Provide the (x, y) coordinate of the cell's center where the given text is located.  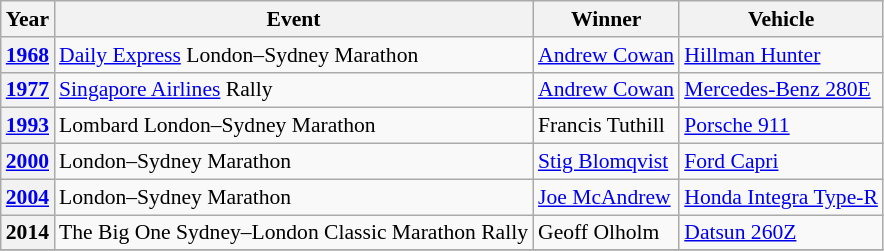
Stig Blomqvist (606, 162)
Vehicle (781, 19)
Joe McAndrew (606, 197)
2000 (28, 162)
Ford Capri (781, 162)
The Big One Sydney–London Classic Marathon Rally (294, 233)
Event (294, 19)
Datsun 260Z (781, 233)
Winner (606, 19)
Mercedes-Benz 280E (781, 90)
Lombard London–Sydney Marathon (294, 126)
2004 (28, 197)
Francis Tuthill (606, 126)
Year (28, 19)
Singapore Airlines Rally (294, 90)
Porsche 911 (781, 126)
Honda Integra Type-R (781, 197)
1968 (28, 55)
Geoff Olholm (606, 233)
Daily Express London–Sydney Marathon (294, 55)
Hillman Hunter (781, 55)
1977 (28, 90)
2014 (28, 233)
1993 (28, 126)
